Provide the [x, y] coordinate of the cell's center where the given text is located.  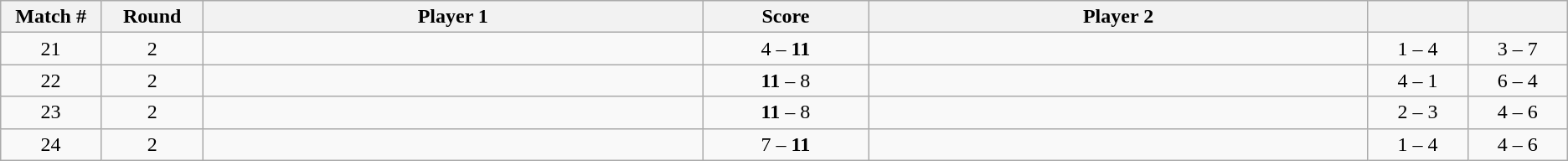
Score [786, 17]
22 [51, 80]
24 [51, 144]
4 – 11 [786, 49]
3 – 7 [1518, 49]
Player 2 [1118, 17]
4 – 1 [1417, 80]
Player 1 [453, 17]
Match # [51, 17]
7 – 11 [786, 144]
6 – 4 [1518, 80]
23 [51, 112]
Round [152, 17]
21 [51, 49]
2 – 3 [1417, 112]
